Output the [X, Y] coordinate of the center of the cell containing the given text.  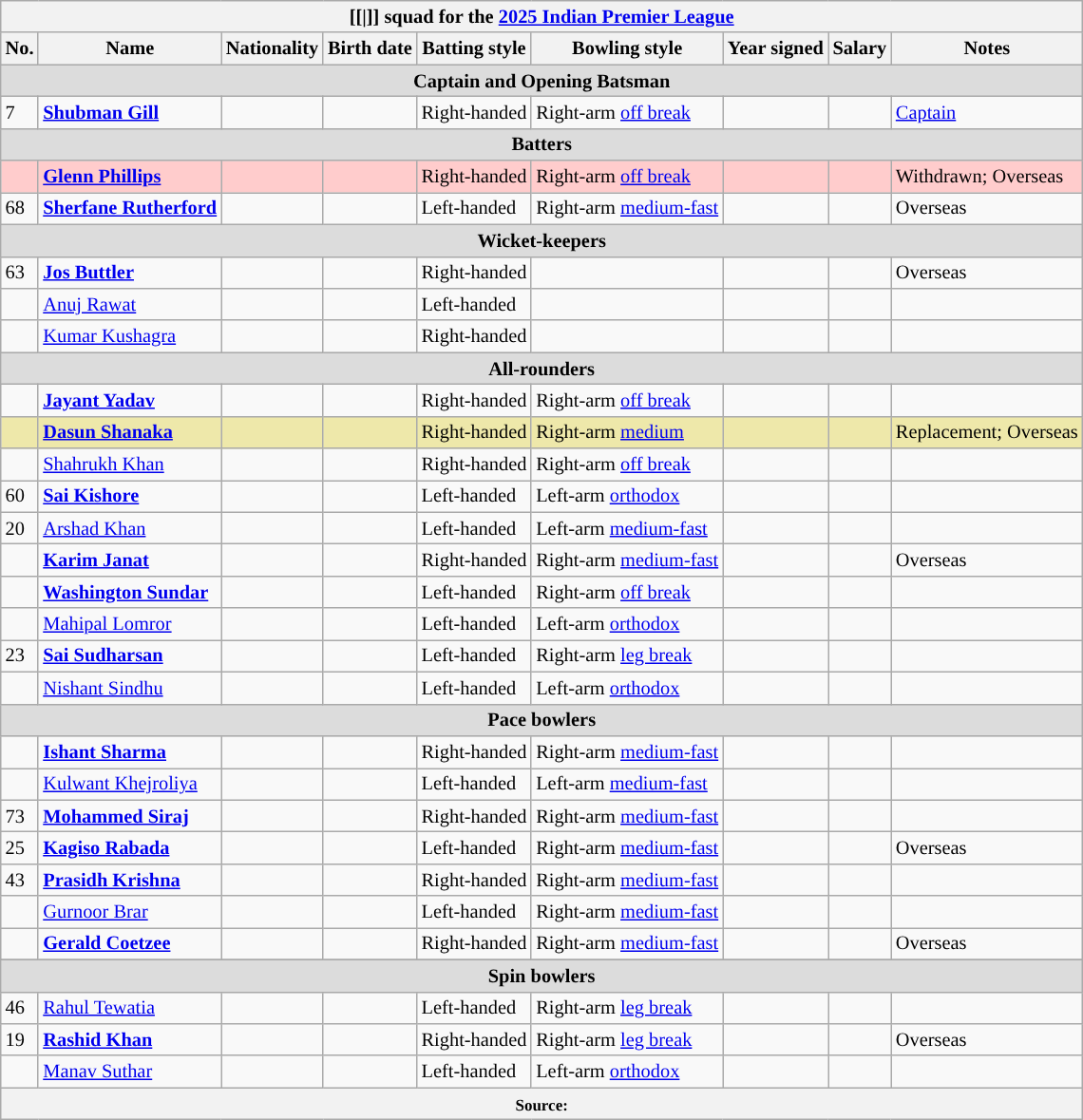
63 [20, 273]
Anuj Rawat [129, 304]
Source: [541, 1104]
Mohammed Siraj [129, 816]
23 [20, 655]
Manav Suthar [129, 1072]
Mahipal Lomror [129, 624]
43 [20, 880]
Rashid Khan [129, 1039]
[[|]] squad for the 2025 Indian Premier League [541, 16]
Salary [860, 48]
68 [20, 208]
Sherfane Rutherford [129, 208]
All-rounders [541, 369]
Batting style [475, 48]
Year signed [775, 48]
7 [20, 112]
Gerald Coetzee [129, 943]
Prasidh Krishna [129, 880]
Batters [541, 144]
19 [20, 1039]
Spin bowlers [541, 976]
20 [20, 528]
Sai Sudharsan [129, 655]
Sai Kishore [129, 496]
Glenn Phillips [129, 177]
Shahrukh Khan [129, 465]
Notes [987, 48]
Pace bowlers [541, 720]
Kulwant Khejroliya [129, 784]
Jayant Yadav [129, 400]
Jos Buttler [129, 273]
Nationality [272, 48]
Withdrawn; Overseas [987, 177]
Replacement; Overseas [987, 432]
Washington Sundar [129, 592]
Ishant Sharma [129, 751]
Karim Janat [129, 560]
Kumar Kushagra [129, 336]
Right-arm medium [627, 432]
Name [129, 48]
Kagiso Rabada [129, 847]
Gurnoor Brar [129, 912]
46 [20, 1008]
Arshad Khan [129, 528]
73 [20, 816]
Captain and Opening Batsman [541, 81]
Rahul Tewatia [129, 1008]
60 [20, 496]
No. [20, 48]
Dasun Shanaka [129, 432]
Nishant Sindhu [129, 688]
25 [20, 847]
Shubman Gill [129, 112]
Captain [987, 112]
Bowling style [627, 48]
Wicket-keepers [541, 240]
Birth date [370, 48]
